Capture the cell that displays the provided text and extract its [x, y] central coordinate. 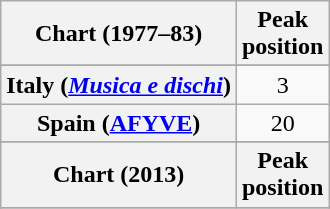
Spain (AFYVE) [119, 123]
Italy (Musica e dischi) [119, 85]
Chart (2013) [119, 174]
20 [282, 123]
Chart (1977–83) [119, 34]
3 [282, 85]
